Return (x, y) of the center of cell containing provided text 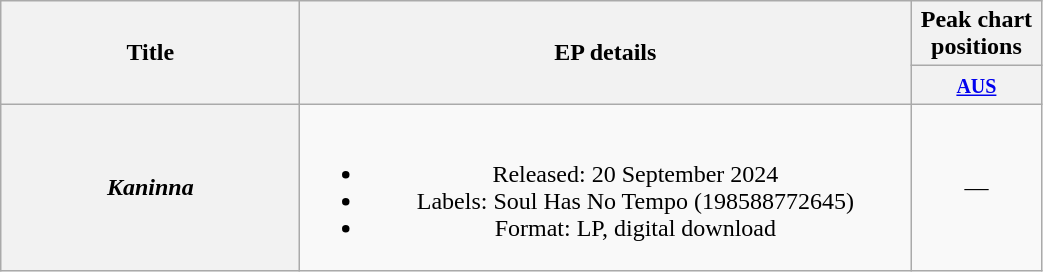
Peak chartpositions (976, 34)
Title (150, 52)
— (976, 188)
AUS (976, 85)
EP details (606, 52)
Kaninna (150, 188)
Released: 20 September 2024Labels: Soul Has No Tempo (198588772645)Format: LP, digital download (606, 188)
